Determine the [X, Y] coordinate at the center of the cell enclosing the given text.  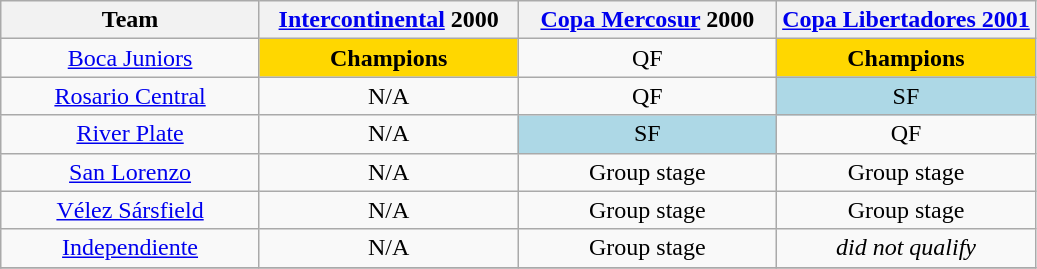
Independiente [130, 248]
Intercontinental 2000 [388, 20]
did not qualify [906, 248]
San Lorenzo [130, 172]
Vélez Sársfield [130, 210]
Copa Mercosur 2000 [648, 20]
Team [130, 20]
Rosario Central [130, 96]
Boca Juniors [130, 58]
Copa Libertadores 2001 [906, 20]
River Plate [130, 134]
